Search for the cell housing the specified text and yield its (X, Y) center coordinate. 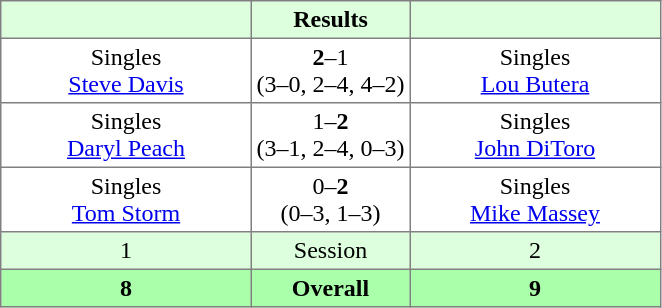
SinglesSteve Davis (126, 70)
8 (126, 288)
1–2(3–1, 2–4, 0–3) (330, 135)
9 (535, 288)
0–2(0–3, 1–3) (330, 199)
SinglesDaryl Peach (126, 135)
2 (535, 251)
Overall (330, 288)
SinglesTom Storm (126, 199)
SinglesLou Butera (535, 70)
SinglesMike Massey (535, 199)
2–1(3–0, 2–4, 4–2) (330, 70)
Session (330, 251)
1 (126, 251)
SinglesJohn DiToro (535, 135)
Results (330, 20)
